Determine the (x, y) coordinate at the center of the cell enclosing the given text.  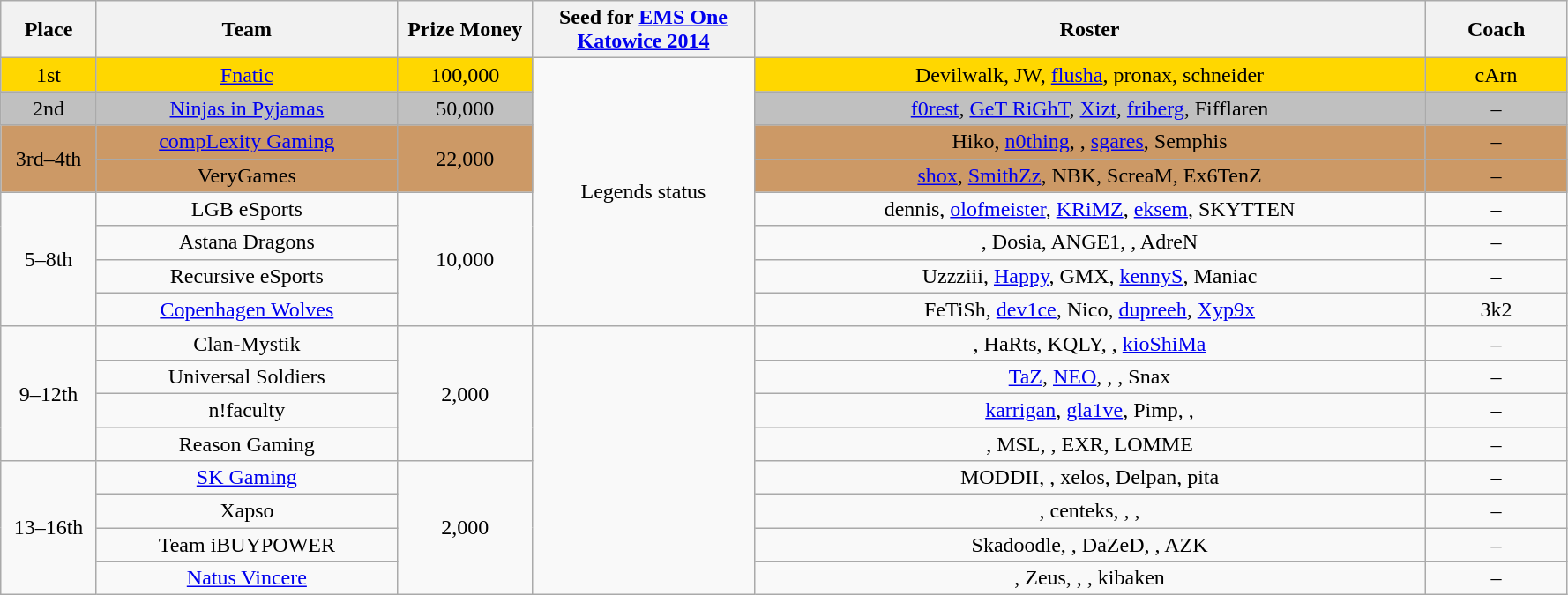
n!faculty (247, 410)
Ninjas in Pyjamas (247, 108)
, centeks, , , (1090, 511)
Place (49, 30)
Astana Dragons (247, 242)
, HaRts, KQLY, , kioShiMa (1090, 343)
10,000 (465, 259)
3k2 (1496, 309)
50,000 (465, 108)
Team iBUYPOWER (247, 545)
100,000 (465, 75)
Devilwalk, JW, flusha, pronax, schneider (1090, 75)
Xapso (247, 511)
Team (247, 30)
VeryGames (247, 175)
Fnatic (247, 75)
MODDII, , xelos, Delpan, pita (1090, 478)
dennis, olofmeister, KRiMZ, eksem, SKYTTEN (1090, 209)
9–12th (49, 393)
LGB eSports (247, 209)
karrigan, gla1ve, Pimp, , (1090, 410)
Universal Soldiers (247, 376)
Natus Vincere (247, 578)
Coach (1496, 30)
shox, SmithZz, NBK, ScreaM, Ex6TenZ (1090, 175)
22,000 (465, 159)
Clan-Mystik (247, 343)
cArn (1496, 75)
, Dosia, ANGE1, , AdreN (1090, 242)
, Zeus, , , kibaken (1090, 578)
Copenhagen Wolves (247, 309)
compLexity Gaming (247, 142)
Roster (1090, 30)
Hiko, n0thing, , sgares, Semphis (1090, 142)
Seed for EMS One Katowice 2014 (644, 30)
3rd–4th (49, 159)
Recursive eSports (247, 276)
Prize Money (465, 30)
Uzzziii, Happy, GMX, kennyS, Maniac (1090, 276)
13–16th (49, 528)
TaZ, NEO, , , Snax (1090, 376)
2nd (49, 108)
FeTiSh, dev1ce, Nico, dupreeh, Xyp9x (1090, 309)
, MSL, , EXR, LOMME (1090, 443)
Skadoodle, , DaZeD, , AZK (1090, 545)
SK Gaming (247, 478)
Legends status (644, 192)
Reason Gaming (247, 443)
5–8th (49, 259)
f0rest, GeT RiGhT, Xizt, friberg, Fifflaren (1090, 108)
1st (49, 75)
